Capture the cell that displays the provided text and extract its (X, Y) central coordinate. 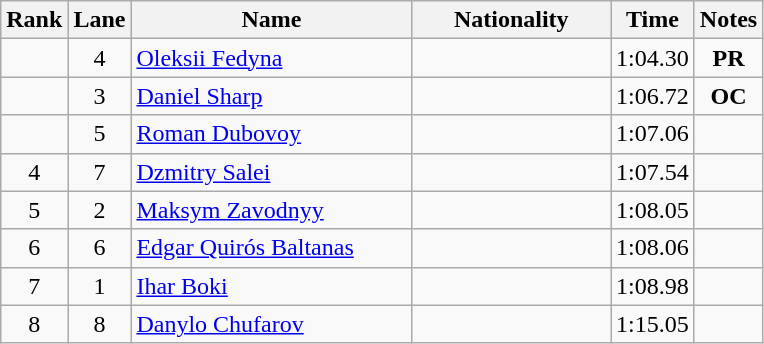
Daniel Sharp (272, 96)
Edgar Quirós Baltanas (272, 248)
Danylo Chufarov (272, 324)
Maksym Zavodnyy (272, 210)
1:07.54 (653, 172)
1:08.06 (653, 248)
3 (100, 96)
1:08.98 (653, 286)
Dzmitry Salei (272, 172)
Roman Dubovoy (272, 134)
1:04.30 (653, 58)
2 (100, 210)
Rank (34, 20)
Oleksii Fedyna (272, 58)
Nationality (512, 20)
Notes (728, 20)
Name (272, 20)
1:08.05 (653, 210)
1 (100, 286)
1:07.06 (653, 134)
OC (728, 96)
Ihar Boki (272, 286)
1:15.05 (653, 324)
PR (728, 58)
1:06.72 (653, 96)
Time (653, 20)
Lane (100, 20)
